Detect which cell encompasses the target text, then output its [x, y] center coordinate. 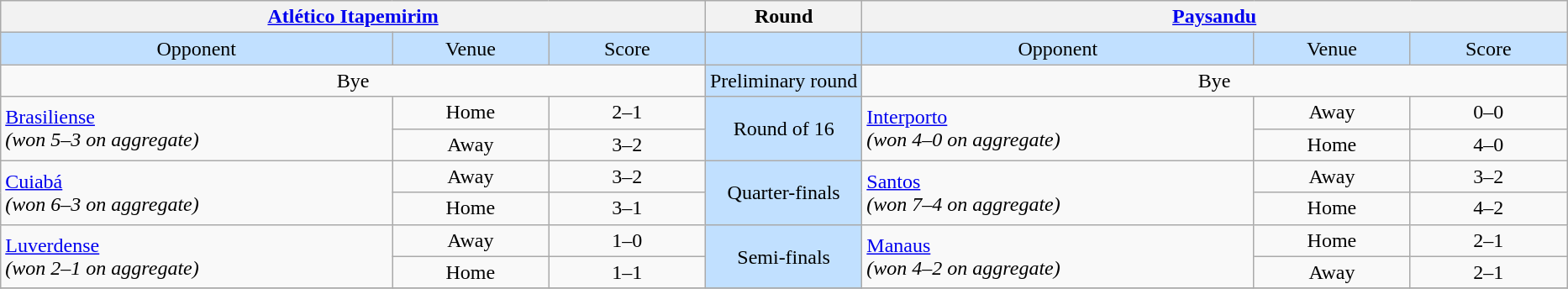
Quarter-finals [783, 192]
Atlético Itapemirim [353, 17]
3–1 [627, 208]
1–0 [627, 240]
0–0 [1488, 113]
1–1 [627, 272]
4–0 [1488, 144]
Semi-finals [783, 256]
Round of 16 [783, 129]
Santos(won 7–4 on aggregate) [1058, 192]
Cuiabá(won 6–3 on aggregate) [197, 192]
Manaus(won 4–2 on aggregate) [1058, 256]
Interporto(won 4–0 on aggregate) [1058, 129]
Luverdense(won 2–1 on aggregate) [197, 256]
4–2 [1488, 208]
Round [783, 17]
Preliminary round [783, 81]
Paysandu [1215, 17]
Brasiliense(won 5–3 on aggregate) [197, 129]
